Locate the cell with the specified text and output its (X, Y) center coordinate. 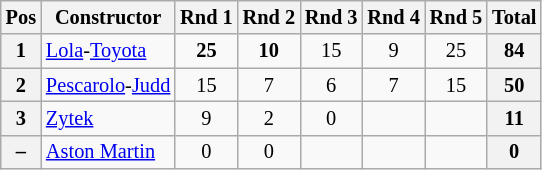
Rnd 5 (456, 17)
84 (514, 51)
Rnd 2 (269, 17)
6 (331, 85)
Rnd 3 (331, 17)
Constructor (108, 17)
50 (514, 85)
Total (514, 17)
Rnd 4 (393, 17)
11 (514, 118)
10 (269, 51)
Pos (21, 17)
3 (21, 118)
Pescarolo-Judd (108, 85)
Aston Martin (108, 152)
Rnd 1 (206, 17)
Zytek (108, 118)
Lola-Toyota (108, 51)
– (21, 152)
1 (21, 51)
